From the cell containing the given text, extract its center point as [x, y] coordinate. 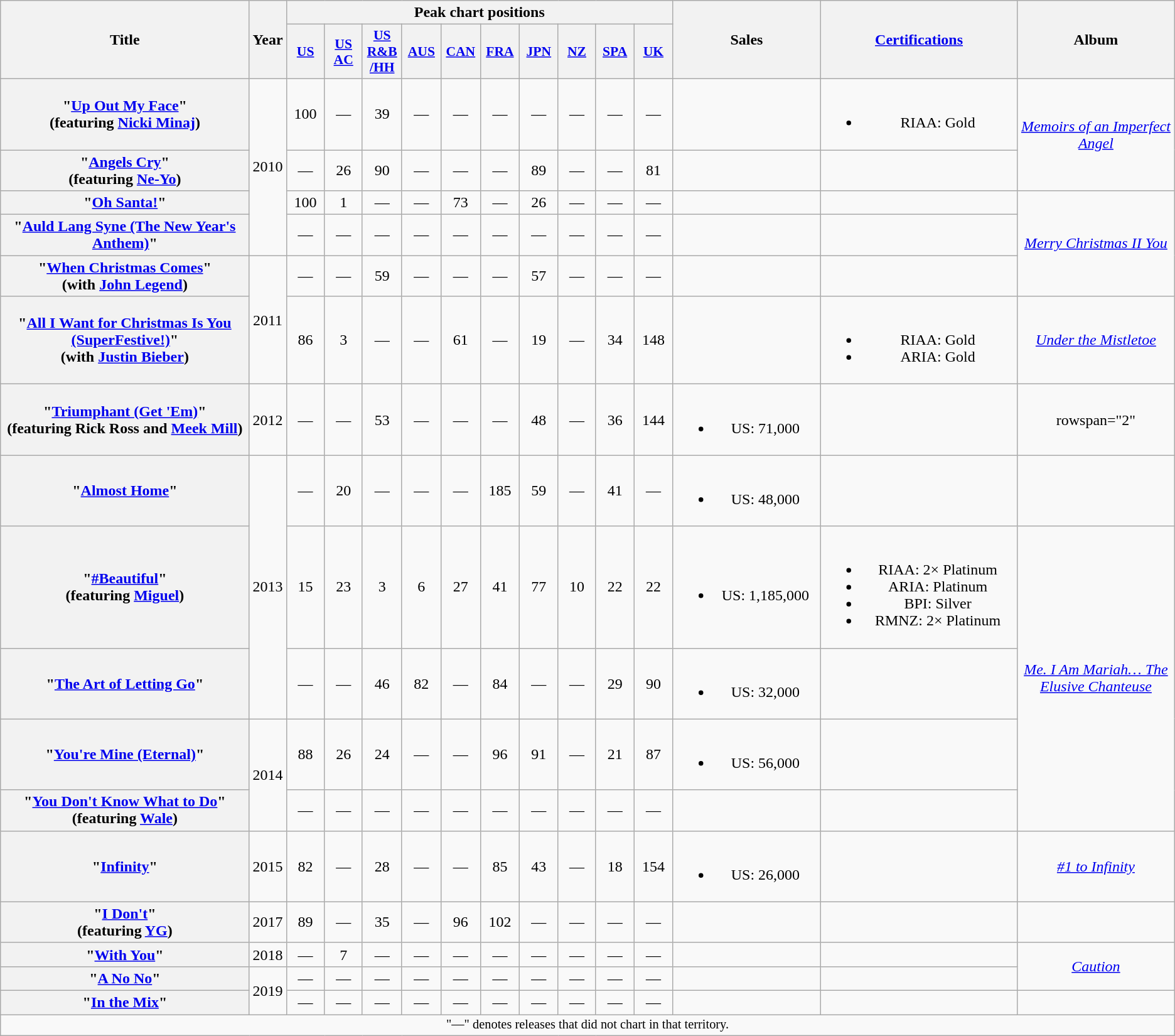
UK [653, 51]
85 [500, 866]
Certifications [919, 40]
"Oh Santa!" [125, 203]
2019 [267, 990]
7 [343, 954]
77 [539, 587]
36 [615, 419]
rowspan="2" [1096, 419]
US: 48,000 [746, 491]
27 [461, 587]
"Up Out My Face" (featuring Nicki Minaj) [125, 114]
43 [539, 866]
6 [421, 587]
"You Don't Know What to Do"(featuring Wale) [125, 810]
RIAA: 2× PlatinumARIA: PlatinumBPI: SilverRMNZ: 2× Platinum [919, 587]
148 [653, 340]
US: 56,000 [746, 755]
"—" denotes releases that did not chart in that territory. [587, 1025]
"The Art of Letting Go" [125, 683]
AUS [421, 51]
144 [653, 419]
2010 [267, 167]
34 [615, 340]
FRA [500, 51]
"A No No" [125, 978]
1 [343, 203]
RIAA: Gold [919, 114]
2017 [267, 922]
57 [539, 276]
"All I Want for Christmas Is You (SuperFestive!)"(with Justin Bieber) [125, 340]
21 [615, 755]
18 [615, 866]
102 [500, 922]
US: 71,000 [746, 419]
20 [343, 491]
US: 26,000 [746, 866]
Caution [1096, 966]
Under the Mistletoe [1096, 340]
Merry Christmas II You [1096, 244]
84 [500, 683]
Memoirs of an Imperfect Angel [1096, 134]
61 [461, 340]
"With You" [125, 954]
Title [125, 40]
2018 [267, 954]
48 [539, 419]
"You're Mine (Eternal)" [125, 755]
53 [382, 419]
2012 [267, 419]
US: 32,000 [746, 683]
JPN [539, 51]
35 [382, 922]
Year [267, 40]
19 [539, 340]
88 [305, 755]
CAN [461, 51]
"I Don't"(featuring YG) [125, 922]
NZ [577, 51]
39 [382, 114]
2014 [267, 775]
RIAA: GoldARIA: Gold [919, 340]
91 [539, 755]
"When Christmas Comes"(with John Legend) [125, 276]
Peak chart positions [480, 13]
"Angels Cry" (featuring Ne-Yo) [125, 170]
15 [305, 587]
23 [343, 587]
73 [461, 203]
USR&B/HH [382, 51]
USAC [343, 51]
28 [382, 866]
2013 [267, 587]
"Infinity" [125, 866]
87 [653, 755]
Me. I Am Mariah… The Elusive Chanteuse [1096, 678]
86 [305, 340]
US: 1,185,000 [746, 587]
185 [500, 491]
#1 to Infinity [1096, 866]
"In the Mix" [125, 1002]
2015 [267, 866]
24 [382, 755]
81 [653, 170]
"Almost Home" [125, 491]
"Auld Lang Syne (The New Year's Anthem)" [125, 235]
10 [577, 587]
Album [1096, 40]
Sales [746, 40]
154 [653, 866]
2011 [267, 320]
SPA [615, 51]
"#Beautiful"(featuring Miguel) [125, 587]
US [305, 51]
29 [615, 683]
46 [382, 683]
"Triumphant (Get 'Em)"(featuring Rick Ross and Meek Mill) [125, 419]
